For the text-containing cell, return its midpoint in [X, Y] coordinate format. 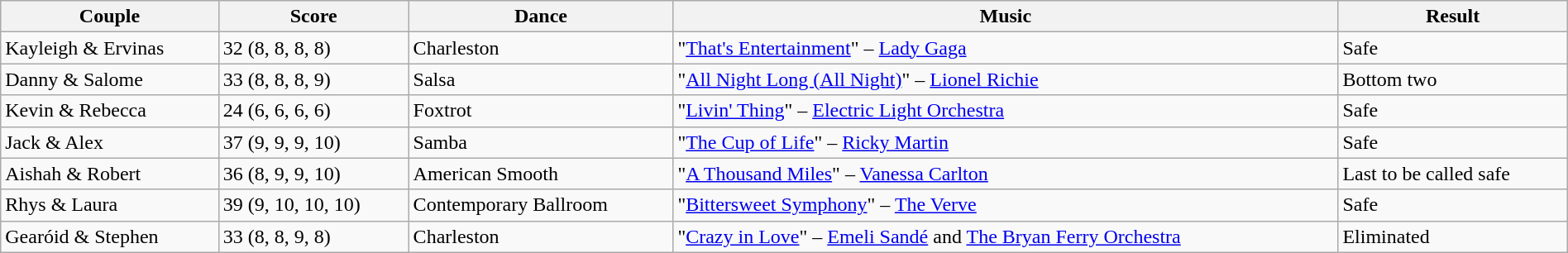
Danny & Salome [110, 79]
39 (9, 10, 10, 10) [313, 205]
Dance [541, 17]
37 (9, 9, 9, 10) [313, 142]
Salsa [541, 79]
"All Night Long (All Night)" – Lionel Richie [1006, 79]
Rhys & Laura [110, 205]
33 (8, 8, 9, 8) [313, 236]
Kevin & Rebecca [110, 111]
American Smooth [541, 174]
Couple [110, 17]
Result [1452, 17]
Last to be called safe [1452, 174]
"Bittersweet Symphony" – The Verve [1006, 205]
Kayleigh & Ervinas [110, 48]
24 (6, 6, 6, 6) [313, 111]
Music [1006, 17]
"A Thousand Miles" – Vanessa Carlton [1006, 174]
32 (8, 8, 8, 8) [313, 48]
"That's Entertainment" – Lady Gaga [1006, 48]
36 (8, 9, 9, 10) [313, 174]
Foxtrot [541, 111]
Contemporary Ballroom [541, 205]
Gearóid & Stephen [110, 236]
Score [313, 17]
"The Cup of Life" – Ricky Martin [1006, 142]
"Livin' Thing" – Electric Light Orchestra [1006, 111]
Samba [541, 142]
Bottom two [1452, 79]
Jack & Alex [110, 142]
33 (8, 8, 8, 9) [313, 79]
"Crazy in Love" – Emeli Sandé and The Bryan Ferry Orchestra [1006, 236]
Eliminated [1452, 236]
Aishah & Robert [110, 174]
